Find where the given text appears and provide that cell's center as [X, Y] coordinate. 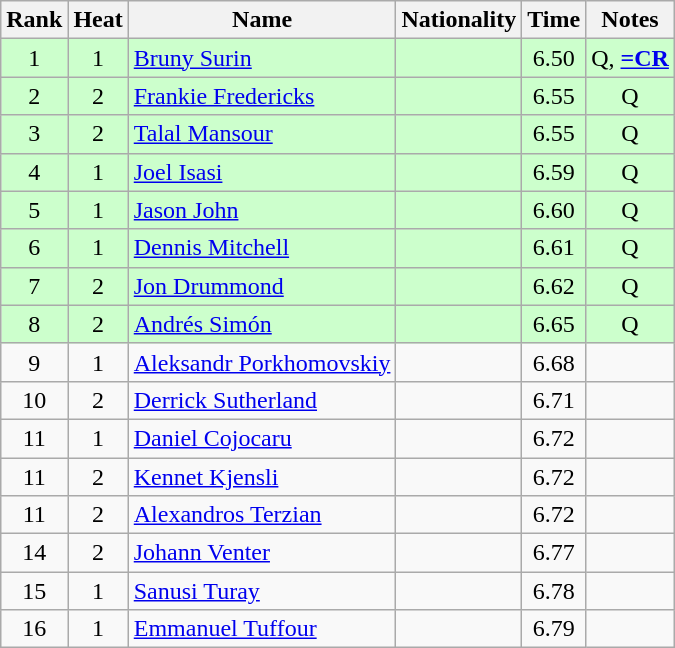
Heat [98, 20]
Emmanuel Tuffour [262, 629]
Frankie Fredericks [262, 96]
Andrés Simón [262, 324]
Q, =CR [630, 58]
Alexandros Terzian [262, 515]
6.50 [554, 58]
8 [34, 324]
Aleksandr Porkhomovskiy [262, 362]
Talal Mansour [262, 134]
6.79 [554, 629]
Derrick Sutherland [262, 400]
Joel Isasi [262, 172]
Kennet Kjensli [262, 477]
Daniel Cojocaru [262, 438]
6.78 [554, 591]
4 [34, 172]
Dennis Mitchell [262, 248]
6.65 [554, 324]
Sanusi Turay [262, 591]
5 [34, 210]
16 [34, 629]
Jason John [262, 210]
Johann Venter [262, 553]
9 [34, 362]
Bruny Surin [262, 58]
Notes [630, 20]
15 [34, 591]
14 [34, 553]
10 [34, 400]
Nationality [459, 20]
6.60 [554, 210]
Time [554, 20]
Rank [34, 20]
6 [34, 248]
6.59 [554, 172]
6.68 [554, 362]
3 [34, 134]
6.71 [554, 400]
Jon Drummond [262, 286]
6.61 [554, 248]
Name [262, 20]
6.77 [554, 553]
7 [34, 286]
6.62 [554, 286]
